Locate the cell with the specified text and output its [X, Y] center coordinate. 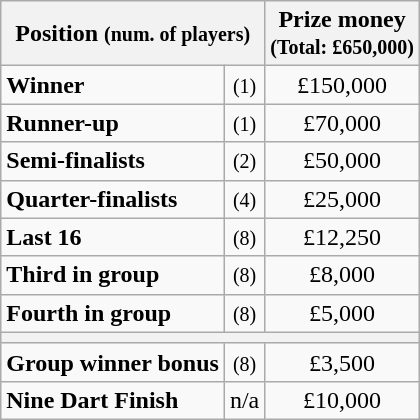
Position (num. of players) [133, 34]
£8,000 [342, 275]
£10,000 [342, 400]
Fourth in group [113, 313]
Semi-finalists [113, 161]
£5,000 [342, 313]
(2) [244, 161]
Group winner bonus [113, 362]
£150,000 [342, 85]
£70,000 [342, 123]
(4) [244, 199]
Prize money(Total: £650,000) [342, 34]
£12,250 [342, 237]
n/a [244, 400]
£3,500 [342, 362]
£50,000 [342, 161]
Quarter-finalists [113, 199]
Runner-up [113, 123]
Winner [113, 85]
Nine Dart Finish [113, 400]
£25,000 [342, 199]
Last 16 [113, 237]
Third in group [113, 275]
